Scan for the cell matching the given text and deliver its [X, Y] coordinate at center. 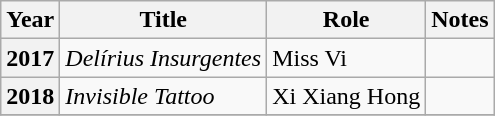
Role [346, 20]
Invisible Tattoo [164, 96]
Xi Xiang Hong [346, 96]
2018 [30, 96]
Title [164, 20]
Year [30, 20]
Miss Vi [346, 58]
Delírius Insurgentes [164, 58]
Notes [460, 20]
2017 [30, 58]
